Return the (X, Y) coordinate for the center point of the cell that contains the specified text.  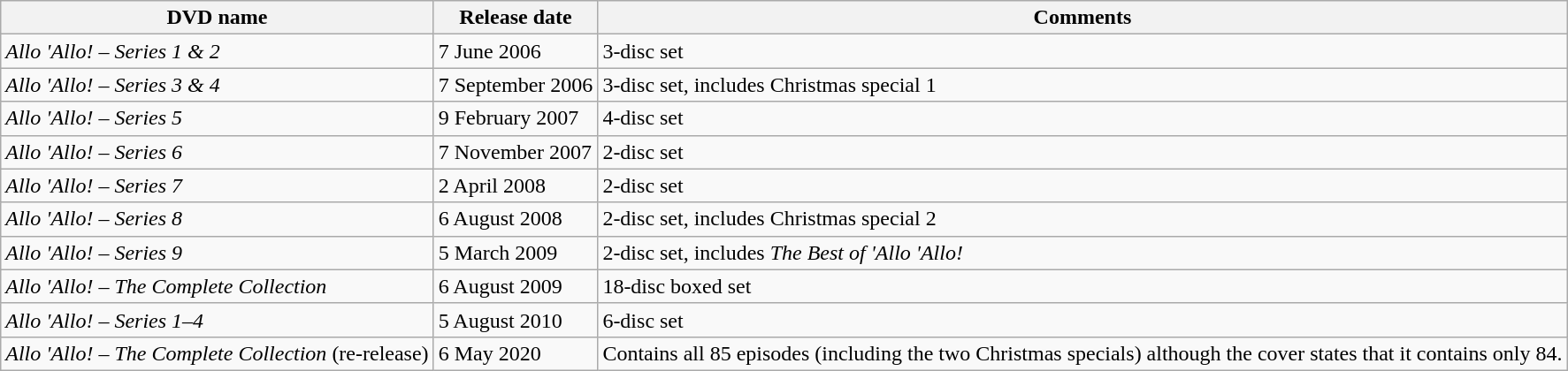
Allo 'Allo! – The Complete Collection (re-release) (218, 353)
Allo 'Allo! – Series 7 (218, 185)
Allo 'Allo! – Series 1–4 (218, 320)
Allo 'Allo! – Series 8 (218, 219)
Allo 'Allo! – Series 9 (218, 253)
Allo 'Allo! – The Complete Collection (218, 286)
5 August 2010 (516, 320)
2 April 2008 (516, 185)
Release date (516, 18)
6 August 2009 (516, 286)
6-disc set (1082, 320)
6 August 2008 (516, 219)
4-disc set (1082, 118)
Contains all 85 episodes (including the two Christmas specials) although the cover states that it contains only 84. (1082, 353)
3-disc set, includes Christmas special 1 (1082, 85)
Allo 'Allo! – Series 1 & 2 (218, 51)
7 June 2006 (516, 51)
6 May 2020 (516, 353)
DVD name (218, 18)
2-disc set, includes Christmas special 2 (1082, 219)
5 March 2009 (516, 253)
18-disc boxed set (1082, 286)
7 November 2007 (516, 152)
Comments (1082, 18)
7 September 2006 (516, 85)
Allo 'Allo! – Series 6 (218, 152)
Allo 'Allo! – Series 3 & 4 (218, 85)
2-disc set, includes The Best of 'Allo 'Allo! (1082, 253)
9 February 2007 (516, 118)
3-disc set (1082, 51)
Allo 'Allo! – Series 5 (218, 118)
